For the text-containing cell, return its midpoint in [x, y] coordinate format. 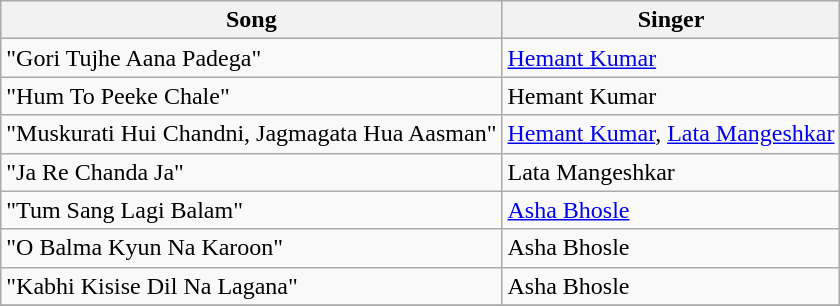
"Muskurati Hui Chandni, Jagmagata Hua Aasman" [252, 134]
"Tum Sang Lagi Balam" [252, 210]
"Kabhi Kisise Dil Na Lagana" [252, 286]
Singer [671, 20]
"Gori Tujhe Aana Padega" [252, 58]
"Ja Re Chanda Ja" [252, 172]
Hemant Kumar, Lata Mangeshkar [671, 134]
Lata Mangeshkar [671, 172]
"O Balma Kyun Na Karoon" [252, 248]
"Hum To Peeke Chale" [252, 96]
Song [252, 20]
